For the text-containing cell, return its midpoint in (X, Y) coordinate format. 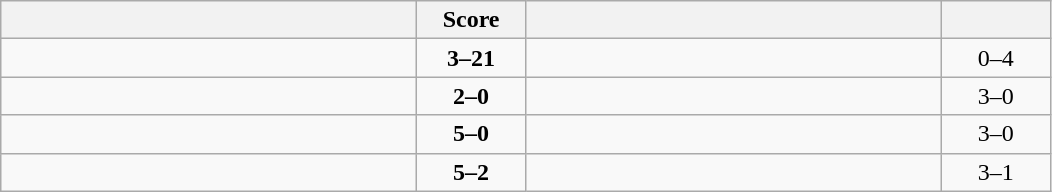
3–21 (472, 58)
5–2 (472, 172)
5–0 (472, 134)
2–0 (472, 96)
0–4 (996, 58)
3–1 (996, 172)
Score (472, 20)
